Scan for the cell matching the given text and deliver its (x, y) coordinate at center. 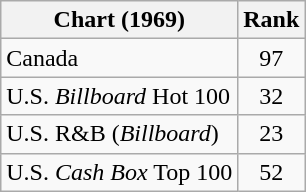
Rank (272, 20)
Canada (120, 58)
52 (272, 172)
U.S. Cash Box Top 100 (120, 172)
Chart (1969) (120, 20)
97 (272, 58)
U.S. Billboard Hot 100 (120, 96)
32 (272, 96)
U.S. R&B (Billboard) (120, 134)
23 (272, 134)
